Detect which cell encompasses the target text, then output its [X, Y] center coordinate. 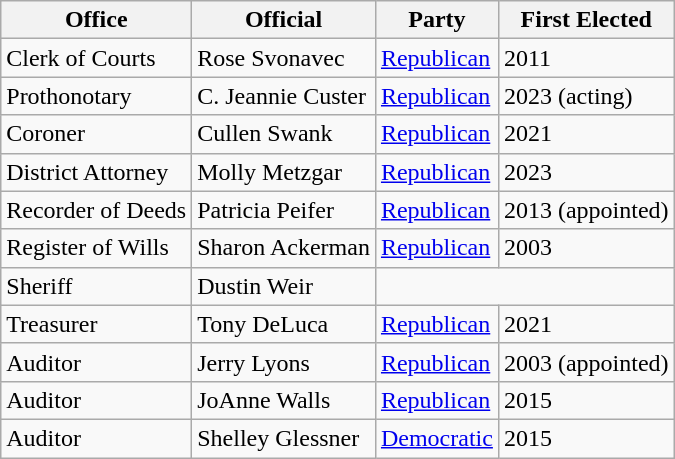
First Elected [586, 20]
Shelley Glessner [284, 438]
District Attorney [96, 172]
Cullen Swank [284, 134]
2023 (acting) [586, 96]
Democratic [436, 438]
Office [96, 20]
2003 (appointed) [586, 362]
Prothonotary [96, 96]
2003 [586, 248]
Clerk of Courts [96, 58]
JoAnne Walls [284, 400]
Sheriff [96, 286]
Molly Metzgar [284, 172]
Sharon Ackerman [284, 248]
Treasurer [96, 324]
Patricia Peifer [284, 210]
Coroner [96, 134]
Dustin Weir [284, 286]
Recorder of Deeds [96, 210]
Jerry Lyons [284, 362]
Register of Wills [96, 248]
Tony DeLuca [284, 324]
Official [284, 20]
2011 [586, 58]
Rose Svonavec [284, 58]
C. Jeannie Custer [284, 96]
Party [436, 20]
2023 [586, 172]
2013 (appointed) [586, 210]
